From the cell containing the given text, extract its center point as (x, y) coordinate. 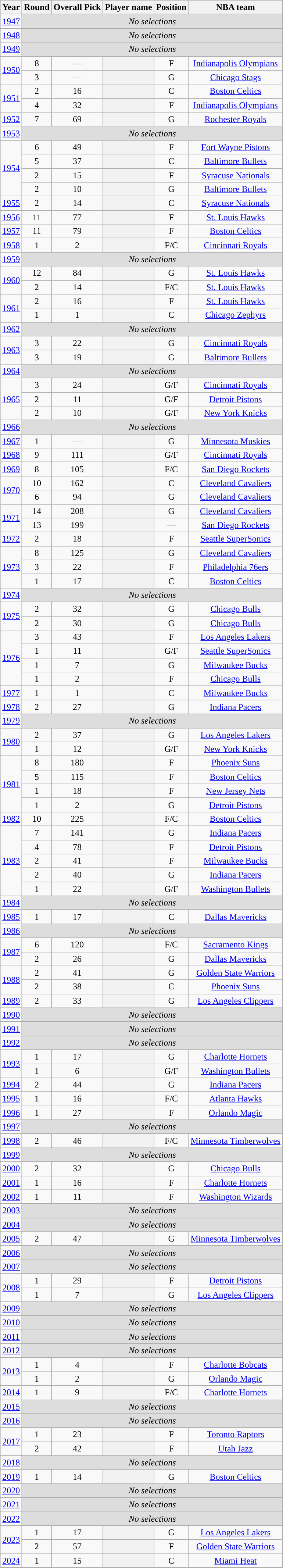
1953 (11, 133)
105 (77, 469)
43 (77, 637)
1988 (11, 980)
2014 (11, 1393)
Year (11, 7)
2015 (11, 1407)
120 (77, 945)
1958 (11, 245)
1963 (11, 350)
49 (77, 147)
208 (77, 511)
2024 (11, 1561)
Atlanta Hawks (236, 1099)
44 (77, 1085)
Chicago Stags (236, 77)
162 (77, 483)
1979 (11, 721)
2002 (11, 1197)
33 (77, 1001)
1993 (11, 1064)
2018 (11, 1462)
40 (77, 875)
30 (77, 623)
Round (37, 7)
1956 (11, 217)
1999 (11, 1155)
1970 (11, 490)
1972 (11, 539)
1947 (11, 21)
180 (77, 763)
1997 (11, 1127)
1968 (11, 455)
1987 (11, 952)
New Jersey Nets (236, 791)
1962 (11, 329)
13 (37, 525)
1980 (11, 742)
24 (77, 385)
1966 (11, 427)
1981 (11, 784)
23 (77, 1435)
2009 (11, 1309)
1965 (11, 399)
2001 (11, 1183)
78 (77, 847)
1957 (11, 231)
2003 (11, 1211)
1994 (11, 1085)
1989 (11, 1001)
1978 (11, 707)
2022 (11, 1519)
1996 (11, 1113)
Rochester Royals (236, 119)
1961 (11, 308)
Miami Heat (236, 1561)
2016 (11, 1421)
2020 (11, 1490)
57 (77, 1547)
Sacramento Kings (236, 945)
Player name (129, 7)
Toronto Raptors (236, 1435)
Fort Wayne Pistons (236, 147)
Charlotte Bobcats (236, 1365)
1995 (11, 1099)
2005 (11, 1239)
94 (77, 497)
69 (77, 119)
2017 (11, 1442)
1977 (11, 693)
1986 (11, 931)
1964 (11, 371)
26 (77, 959)
1955 (11, 203)
19 (77, 357)
1951 (11, 98)
47 (77, 1239)
2021 (11, 1504)
84 (77, 273)
1967 (11, 441)
2019 (11, 1476)
1985 (11, 917)
Chicago Zephyrs (236, 315)
2007 (11, 1267)
1992 (11, 1043)
38 (77, 987)
Utah Jazz (236, 1449)
225 (77, 819)
2006 (11, 1253)
115 (77, 777)
199 (77, 525)
1969 (11, 469)
1998 (11, 1141)
Philadelphia 76ers (236, 567)
2023 (11, 1540)
46 (77, 1141)
1971 (11, 518)
2012 (11, 1351)
1982 (11, 819)
79 (77, 231)
1948 (11, 35)
29 (77, 1281)
Minnesota Muskies (236, 441)
NBA team (236, 7)
1960 (11, 280)
2010 (11, 1323)
77 (77, 217)
1973 (11, 567)
42 (77, 1449)
1991 (11, 1029)
111 (77, 455)
1976 (11, 658)
141 (77, 833)
2004 (11, 1225)
1954 (11, 168)
1950 (11, 70)
125 (77, 553)
1949 (11, 49)
1974 (11, 595)
1983 (11, 861)
1975 (11, 616)
2011 (11, 1337)
1959 (11, 259)
Position (171, 7)
Overall Pick (77, 7)
2008 (11, 1287)
2000 (11, 1169)
Washington Wizards (236, 1197)
1952 (11, 119)
2013 (11, 1372)
1990 (11, 1015)
1984 (11, 903)
